Locate the cell with the specified text and output its (x, y) center coordinate. 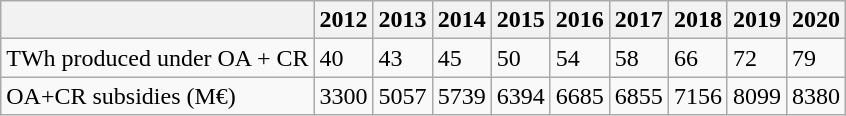
5057 (402, 96)
TWh produced under OA + CR (158, 58)
2015 (520, 20)
2014 (462, 20)
2017 (638, 20)
58 (638, 58)
6685 (580, 96)
40 (344, 58)
2020 (816, 20)
2018 (698, 20)
66 (698, 58)
45 (462, 58)
72 (756, 58)
5739 (462, 96)
2012 (344, 20)
2019 (756, 20)
79 (816, 58)
6855 (638, 96)
3300 (344, 96)
7156 (698, 96)
54 (580, 58)
6394 (520, 96)
43 (402, 58)
2013 (402, 20)
OA+CR subsidies (M€) (158, 96)
8099 (756, 96)
2016 (580, 20)
50 (520, 58)
8380 (816, 96)
